Locate the cell with the specified text and output its (X, Y) center coordinate. 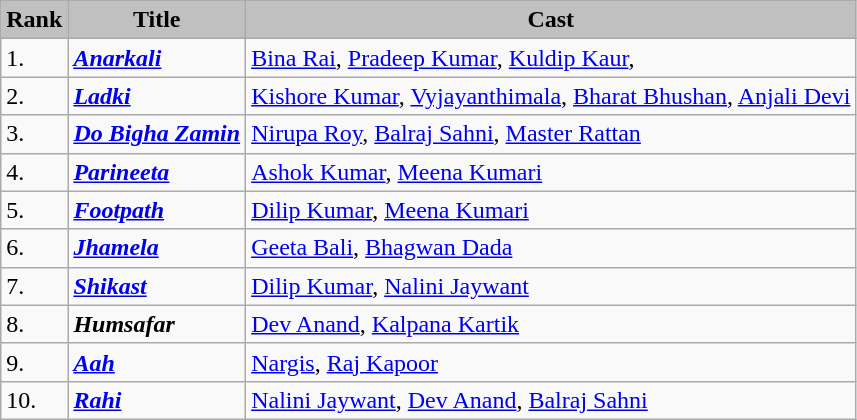
Rank (34, 20)
Ladki (157, 96)
Rahi (157, 400)
Dilip Kumar, Meena Kumari (551, 210)
Do Bigha Zamin (157, 134)
9. (34, 362)
Shikast (157, 286)
Nalini Jaywant, Dev Anand, Balraj Sahni (551, 400)
4. (34, 172)
Cast (551, 20)
Dev Anand, Kalpana Kartik (551, 324)
8. (34, 324)
Kishore Kumar, Vyjayanthimala, Bharat Bhushan, Anjali Devi (551, 96)
Anarkali (157, 58)
Footpath (157, 210)
6. (34, 248)
7. (34, 286)
Bina Rai, Pradeep Kumar, Kuldip Kaur, (551, 58)
Nirupa Roy, Balraj Sahni, Master Rattan (551, 134)
10. (34, 400)
3. (34, 134)
Title (157, 20)
5. (34, 210)
Aah (157, 362)
2. (34, 96)
Geeta Bali, Bhagwan Dada (551, 248)
Parineeta (157, 172)
Jhamela (157, 248)
1. (34, 58)
Humsafar (157, 324)
Ashok Kumar, Meena Kumari (551, 172)
Nargis, Raj Kapoor (551, 362)
Dilip Kumar, Nalini Jaywant (551, 286)
